From the cell containing the given text, extract its center point as (X, Y) coordinate. 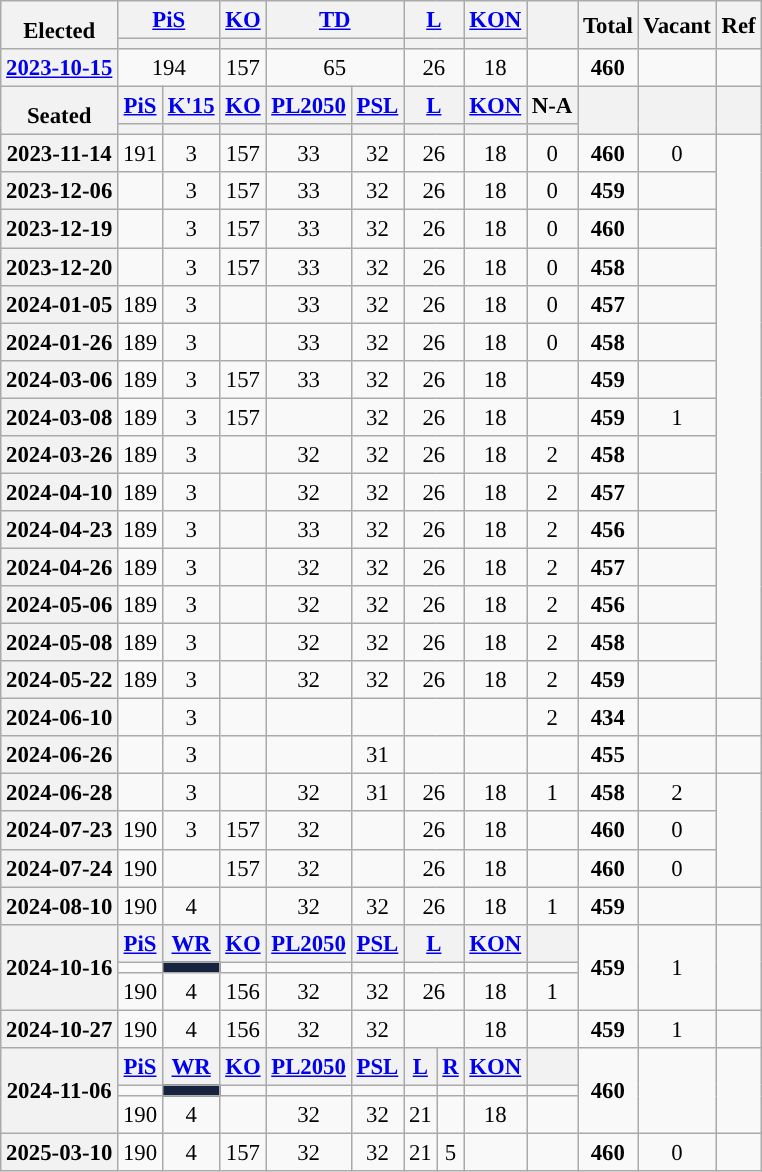
65 (335, 68)
Vacant (677, 25)
2024-05-22 (60, 680)
R (450, 1067)
2024-06-26 (60, 755)
2024-10-16 (60, 967)
2023-12-06 (60, 191)
K'15 (190, 106)
2023-12-20 (60, 267)
194 (169, 68)
Ref (738, 25)
2024-05-06 (60, 605)
191 (140, 154)
2023-12-19 (60, 229)
2024-03-26 (60, 455)
2024-07-23 (60, 831)
2024-03-08 (60, 417)
2024-04-26 (60, 567)
2024-01-26 (60, 342)
5 (450, 1153)
434 (608, 718)
2023-11-14 (60, 154)
2024-06-28 (60, 793)
455 (608, 755)
2025-03-10 (60, 1153)
Elected (60, 25)
TD (335, 20)
Total (608, 25)
2024-08-10 (60, 906)
2024-06-10 (60, 718)
2024-04-10 (60, 492)
2024-10-27 (60, 1029)
2024-01-05 (60, 304)
2024-11-06 (60, 1091)
2024-05-08 (60, 643)
N-A (552, 106)
Seated (60, 111)
2023-10-15 (60, 68)
2024-04-23 (60, 530)
2024-07-24 (60, 868)
2024-03-06 (60, 379)
